Pinpoint the cell where the given text exists, returning its [x, y] midpoint coordinate. 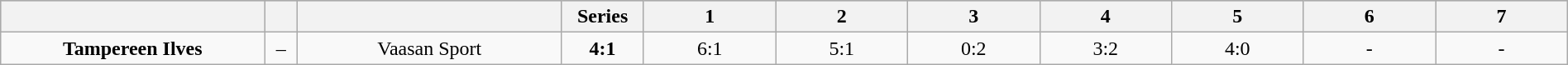
6 [1370, 17]
5 [1238, 17]
Tampereen Ilves [132, 48]
– [281, 48]
2 [842, 17]
4:1 [603, 48]
Vaasan Sport [430, 48]
7 [1502, 17]
Series [603, 17]
4 [1106, 17]
4:0 [1238, 48]
1 [710, 17]
5:1 [842, 48]
0:2 [974, 48]
6:1 [710, 48]
3 [974, 17]
3:2 [1106, 48]
